Provide the [X, Y] coordinate of the cell's center where the given text is located.  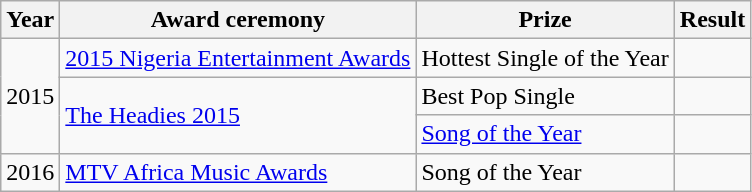
2015 [30, 96]
2015 Nigeria Entertainment Awards [238, 58]
MTV Africa Music Awards [238, 172]
Prize [545, 20]
2016 [30, 172]
Award ceremony [238, 20]
Hottest Single of the Year [545, 58]
The Headies 2015 [238, 115]
Best Pop Single [545, 96]
Result [712, 20]
Year [30, 20]
